From the cell containing the given text, extract its center point as (x, y) coordinate. 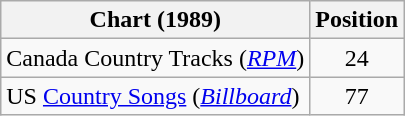
24 (357, 58)
77 (357, 96)
Chart (1989) (156, 20)
US Country Songs (Billboard) (156, 96)
Canada Country Tracks (RPM) (156, 58)
Position (357, 20)
